Detect which cell encompasses the target text, then output its (x, y) center coordinate. 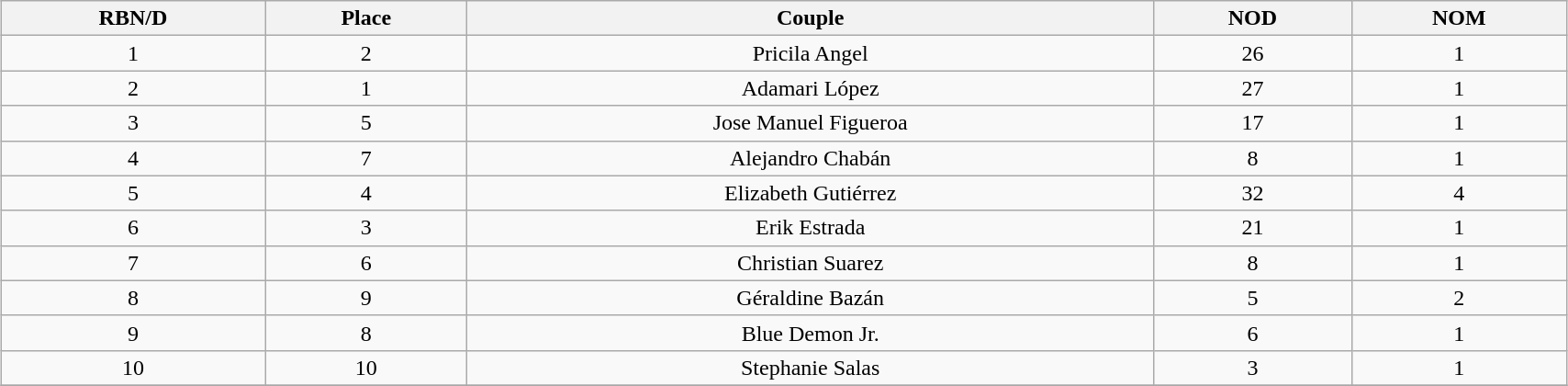
Place (366, 18)
NOD (1252, 18)
21 (1252, 228)
Erik Estrada (811, 228)
32 (1252, 193)
Elizabeth Gutiérrez (811, 193)
27 (1252, 88)
Christian Suarez (811, 263)
17 (1252, 123)
Adamari López (811, 88)
NOM (1459, 18)
Couple (811, 18)
RBN/D (132, 18)
Géraldine Bazán (811, 298)
Alejandro Chabán (811, 158)
Blue Demon Jr. (811, 333)
Pricila Angel (811, 53)
Stephanie Salas (811, 368)
Jose Manuel Figueroa (811, 123)
26 (1252, 53)
